From the cell containing the given text, extract its center point as [X, Y] coordinate. 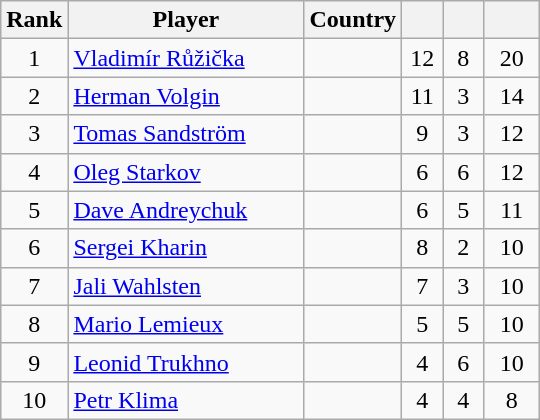
20 [512, 58]
Leonid Trukhno [186, 362]
Petr Klima [186, 400]
Sergei Kharin [186, 248]
Oleg Starkov [186, 172]
Dave Andreychuk [186, 210]
Mario Lemieux [186, 324]
Herman Volgin [186, 96]
14 [512, 96]
Rank [34, 20]
Player [186, 20]
Jali Wahlsten [186, 286]
1 [34, 58]
Vladimír Růžička [186, 58]
Tomas Sandström [186, 134]
Country [353, 20]
